Return the (X, Y) coordinate for the center point of the cell that contains the specified text.  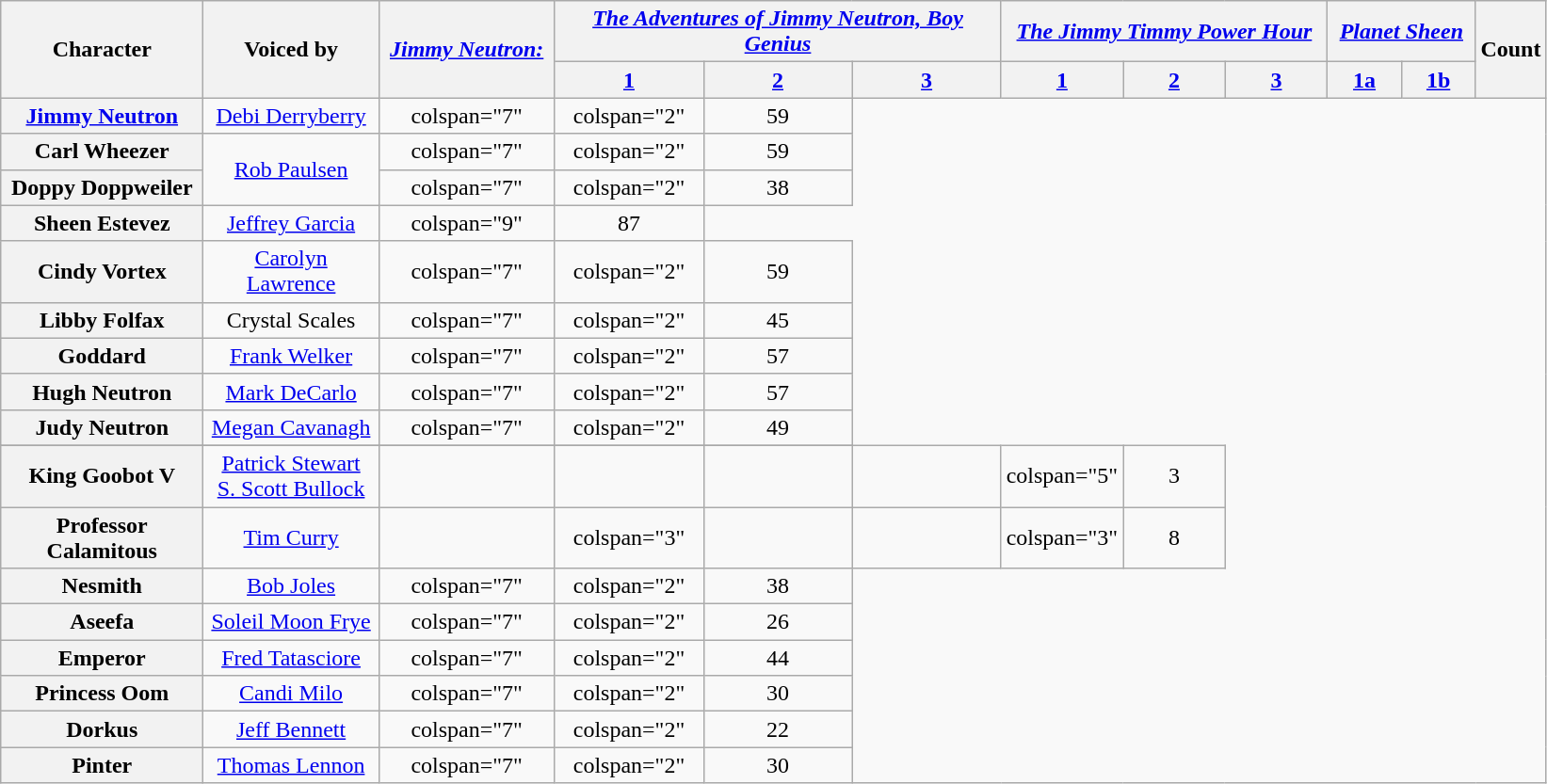
22 (778, 729)
Princess Oom (102, 694)
Jimmy Neutron (102, 116)
44 (778, 658)
colspan="5" (1062, 476)
Planet Sheen (1401, 32)
Character (102, 49)
Megan Cavanagh (292, 427)
Carolyn Lawrence (292, 271)
26 (778, 622)
Rob Paulsen (292, 169)
Crystal Scales (292, 320)
Frank Welker (292, 356)
8 (1175, 536)
King Goobot V (102, 476)
Jimmy Neutron: (467, 49)
The Jimmy Timmy Power Hour (1164, 32)
Sheen Estevez (102, 223)
Dorkus (102, 729)
Bob Joles (292, 586)
Professor Calamitous (102, 536)
colspan="9" (467, 223)
Tim Curry (292, 536)
Nesmith (102, 586)
Aseefa (102, 622)
The Adventures of Jimmy Neutron, Boy Genius (778, 32)
Thomas Lennon (292, 765)
Patrick StewartS. Scott Bullock (292, 476)
Judy Neutron (102, 427)
Mark DeCarlo (292, 392)
Jeff Bennett (292, 729)
Jeffrey Garcia (292, 223)
49 (778, 427)
Pinter (102, 765)
Hugh Neutron (102, 392)
Voiced by (292, 49)
Candi Milo (292, 694)
Debi Derryberry (292, 116)
Carl Wheezer (102, 152)
45 (778, 320)
Goddard (102, 356)
Cindy Vortex (102, 271)
Libby Folfax (102, 320)
Fred Tatasciore (292, 658)
1b (1439, 80)
Count (1510, 49)
Doppy Doppweiler (102, 187)
Soleil Moon Frye (292, 622)
Emperor (102, 658)
1a (1365, 80)
87 (629, 223)
